Extract the [X, Y] coordinate from the center of the cell holding the provided text.  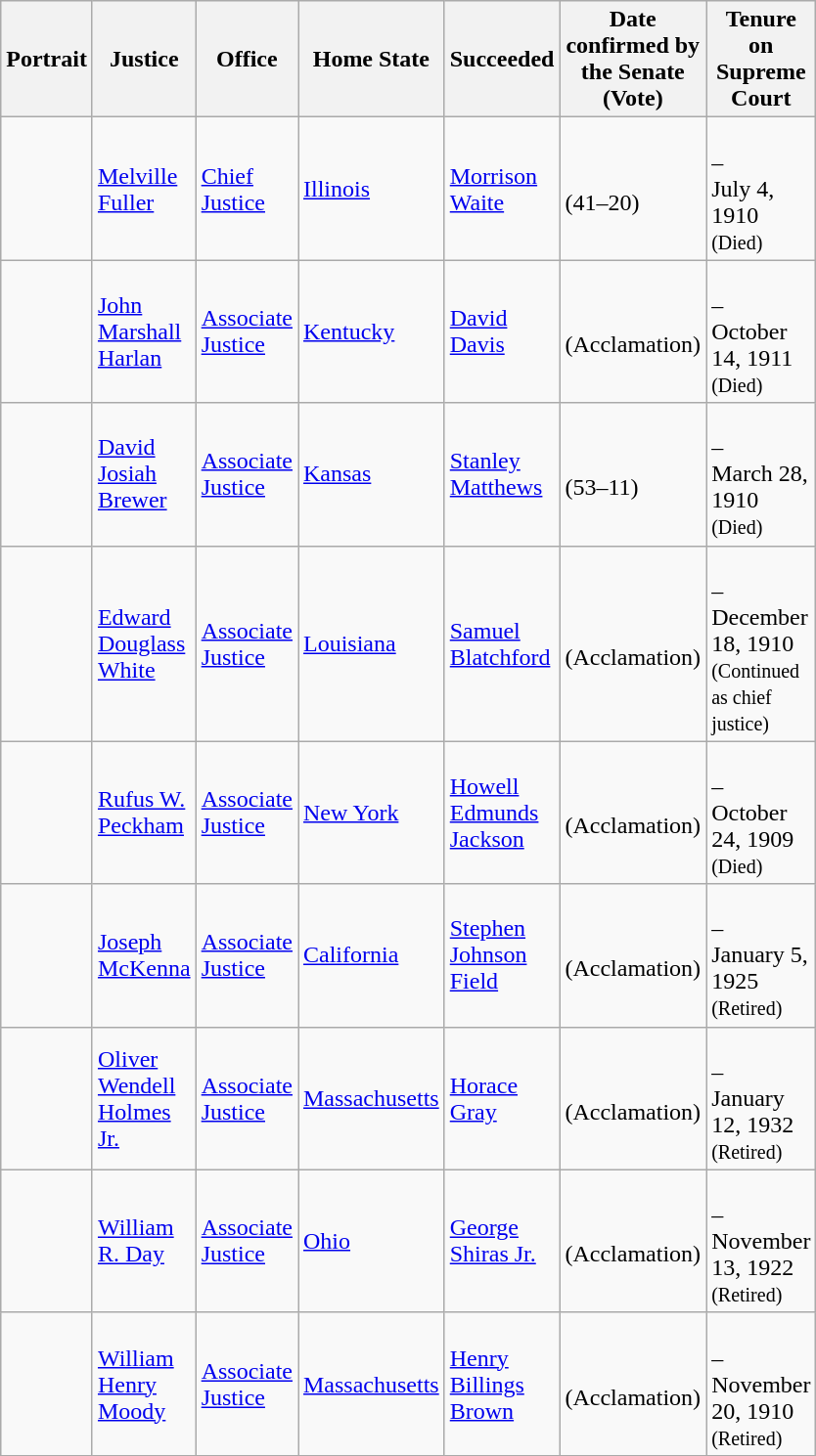
Kansas [371, 474]
Succeeded [502, 59]
New York [371, 813]
Ohio [371, 1241]
Office [247, 59]
Justice [144, 59]
Date confirmed by the Senate(Vote) [633, 59]
–January 5, 1925(Retired) [761, 955]
California [371, 955]
David Josiah Brewer [144, 474]
–December 18, 1910(Continued as chief justice) [761, 643]
Oliver Wendell Holmes Jr. [144, 1098]
–July 4, 1910(Died) [761, 189]
Home State [371, 59]
Kentucky [371, 331]
Louisiana [371, 643]
–November 13, 1922(Retired) [761, 1241]
Stanley Matthews [502, 474]
–January 12, 1932(Retired) [761, 1098]
William Henry Moody [144, 1384]
Samuel Blatchford [502, 643]
Illinois [371, 189]
Stephen Johnson Field [502, 955]
Portrait [47, 59]
(41–20) [633, 189]
William R. Day [144, 1241]
Tenure on Supreme Court [761, 59]
–March 28, 1910(Died) [761, 474]
(53–11) [633, 474]
–November 20, 1910(Retired) [761, 1384]
Chief Justice [247, 189]
Rufus W. Peckham [144, 813]
Howell Edmunds Jackson [502, 813]
Melville Fuller [144, 189]
Morrison Waite [502, 189]
John Marshall Harlan [144, 331]
Horace Gray [502, 1098]
George Shiras Jr. [502, 1241]
Joseph McKenna [144, 955]
–October 24, 1909(Died) [761, 813]
Henry Billings Brown [502, 1384]
–October 14, 1911(Died) [761, 331]
David Davis [502, 331]
Edward Douglass White [144, 643]
